Pinpoint the cell where the given text exists, returning its (X, Y) midpoint coordinate. 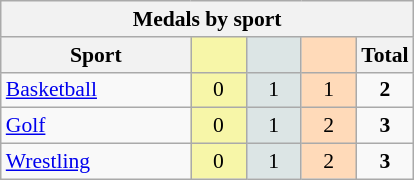
Total (384, 55)
Golf (96, 126)
Sport (96, 55)
Medals by sport (208, 19)
Wrestling (96, 162)
Basketball (96, 90)
